Extract the [X, Y] coordinate from the center of the cell holding the provided text.  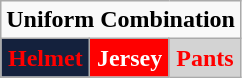
Jersey [130, 58]
Pants [204, 58]
Helmet [46, 58]
Uniform Combination [121, 20]
